Return the [X, Y] coordinate for the center point of the cell that contains the specified text.  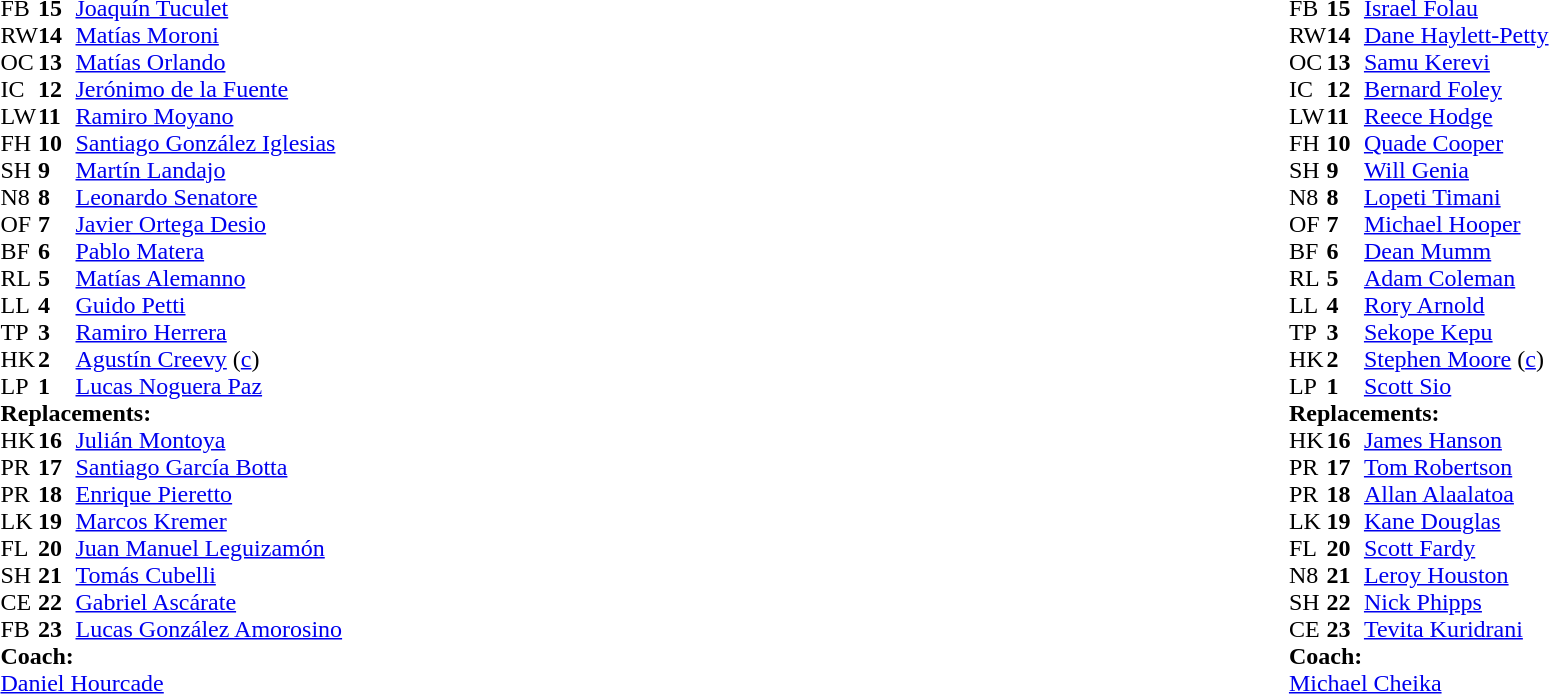
Allan Alaalatoa [1456, 494]
Matías Moroni [210, 36]
Adam Coleman [1456, 278]
Javier Ortega Desio [210, 224]
Reece Hodge [1456, 116]
Kane Douglas [1456, 522]
Scott Fardy [1456, 548]
Enrique Pieretto [210, 494]
Sekope Kepu [1456, 332]
James Hanson [1456, 440]
Will Genia [1456, 170]
Dane Haylett-Petty [1456, 36]
Julián Montoya [210, 440]
Bernard Foley [1456, 90]
Marcos Kremer [210, 522]
Dean Mumm [1456, 252]
Tom Robertson [1456, 468]
Leonardo Senatore [210, 198]
Nick Phipps [1456, 602]
Matías Alemanno [210, 278]
Matías Orlando [210, 62]
Gabriel Ascárate [210, 602]
Jerónimo de la Fuente [210, 90]
Juan Manuel Leguizamón [210, 548]
Lopeti Timani [1456, 198]
Ramiro Moyano [210, 116]
Santiago González Iglesias [210, 144]
Guido Petti [210, 306]
Pablo Matera [210, 252]
Stephen Moore (c) [1456, 360]
Tomás Cubelli [210, 576]
Scott Sio [1456, 386]
Leroy Houston [1456, 576]
Agustín Creevy (c) [210, 360]
Tevita Kuridrani [1456, 630]
Samu Kerevi [1456, 62]
Martín Landajo [210, 170]
Quade Cooper [1456, 144]
Ramiro Herrera [210, 332]
Lucas Noguera Paz [210, 386]
FB [19, 630]
Lucas González Amorosino [210, 630]
Rory Arnold [1456, 306]
Santiago García Botta [210, 468]
Michael Hooper [1456, 224]
